Find where the given text appears and provide that cell's center as (X, Y) coordinate. 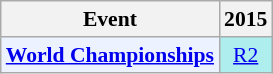
Event (110, 19)
World Championships (110, 55)
2015 (246, 19)
R2 (246, 55)
